Detect which cell encompasses the target text, then output its (X, Y) center coordinate. 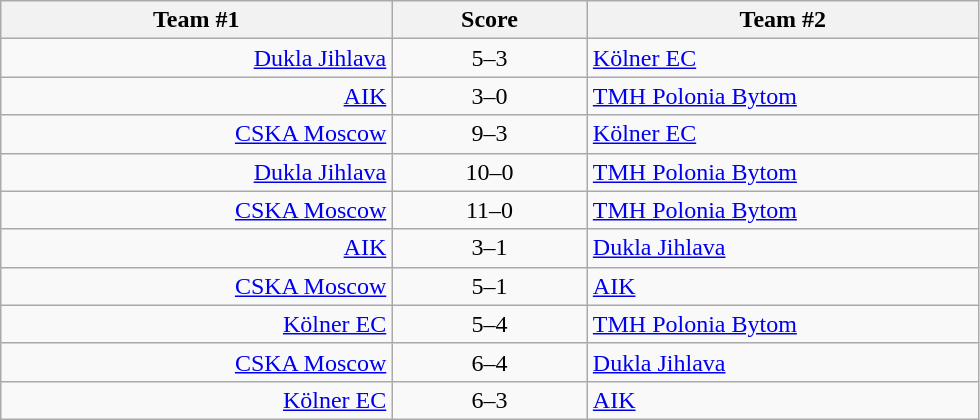
Team #2 (782, 20)
3–0 (490, 96)
Score (490, 20)
5–4 (490, 324)
6–4 (490, 362)
6–3 (490, 400)
5–3 (490, 58)
11–0 (490, 210)
3–1 (490, 248)
9–3 (490, 134)
10–0 (490, 172)
5–1 (490, 286)
Team #1 (196, 20)
